Detect which cell encompasses the target text, then output its (X, Y) center coordinate. 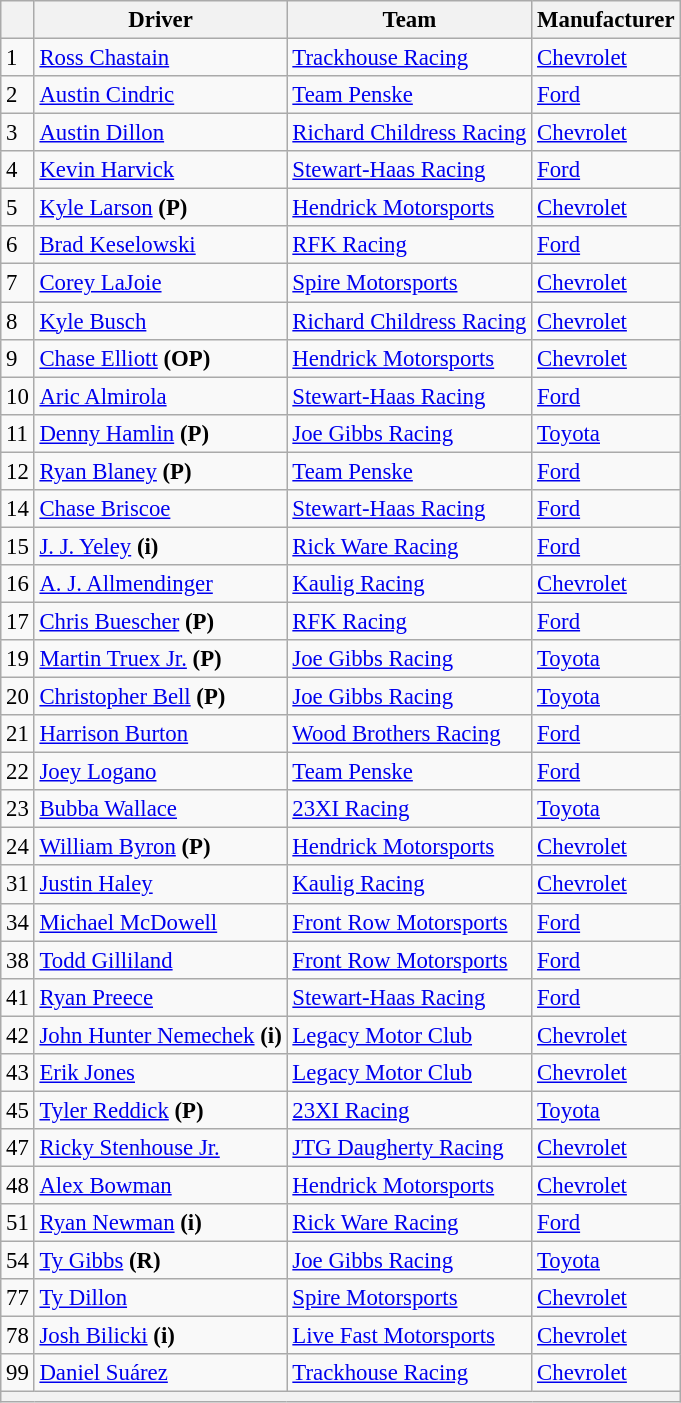
Todd Gilliland (160, 960)
Erik Jones (160, 1073)
78 (18, 1336)
Manufacturer (606, 20)
A. J. Allmendinger (160, 584)
Chris Buescher (P) (160, 621)
6 (18, 245)
23 (18, 809)
45 (18, 1110)
Michael McDowell (160, 922)
Austin Dillon (160, 133)
54 (18, 1261)
Chase Briscoe (160, 509)
Justin Haley (160, 885)
Aric Almirola (160, 396)
Ross Chastain (160, 58)
51 (18, 1223)
Bubba Wallace (160, 809)
21 (18, 734)
Driver (160, 20)
10 (18, 396)
Kyle Busch (160, 321)
Josh Bilicki (i) (160, 1336)
22 (18, 772)
47 (18, 1148)
20 (18, 697)
34 (18, 922)
Live Fast Motorsports (410, 1336)
11 (18, 433)
Kyle Larson (P) (160, 208)
99 (18, 1373)
7 (18, 283)
Team (410, 20)
Ryan Newman (i) (160, 1223)
38 (18, 960)
Tyler Reddick (P) (160, 1110)
Ty Dillon (160, 1298)
Alex Bowman (160, 1185)
2 (18, 95)
Corey LaJoie (160, 283)
41 (18, 997)
42 (18, 1035)
Wood Brothers Racing (410, 734)
1 (18, 58)
9 (18, 358)
31 (18, 885)
4 (18, 170)
Austin Cindric (160, 95)
John Hunter Nemechek (i) (160, 1035)
Ryan Blaney (P) (160, 471)
William Byron (P) (160, 847)
Brad Keselowski (160, 245)
3 (18, 133)
Ryan Preece (160, 997)
Martin Truex Jr. (P) (160, 659)
14 (18, 509)
43 (18, 1073)
15 (18, 546)
JTG Daugherty Racing (410, 1148)
5 (18, 208)
J. J. Yeley (i) (160, 546)
17 (18, 621)
Ty Gibbs (R) (160, 1261)
Chase Elliott (OP) (160, 358)
19 (18, 659)
Christopher Bell (P) (160, 697)
8 (18, 321)
Daniel Suárez (160, 1373)
Harrison Burton (160, 734)
77 (18, 1298)
Kevin Harvick (160, 170)
24 (18, 847)
48 (18, 1185)
Ricky Stenhouse Jr. (160, 1148)
Denny Hamlin (P) (160, 433)
12 (18, 471)
16 (18, 584)
Joey Logano (160, 772)
